Search for the cell housing the specified text and yield its (x, y) center coordinate. 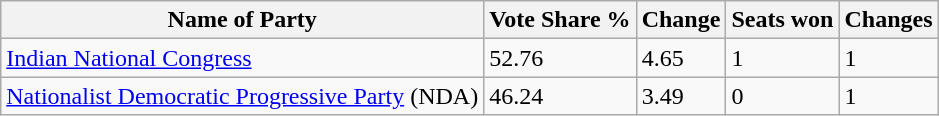
52.76 (560, 58)
Change (681, 20)
46.24 (560, 96)
Changes (888, 20)
Indian National Congress (242, 58)
4.65 (681, 58)
Vote Share % (560, 20)
Seats won (782, 20)
Nationalist Democratic Progressive Party (NDA) (242, 96)
Name of Party (242, 20)
3.49 (681, 96)
0 (782, 96)
